Search for the cell housing the specified text and yield its [X, Y] center coordinate. 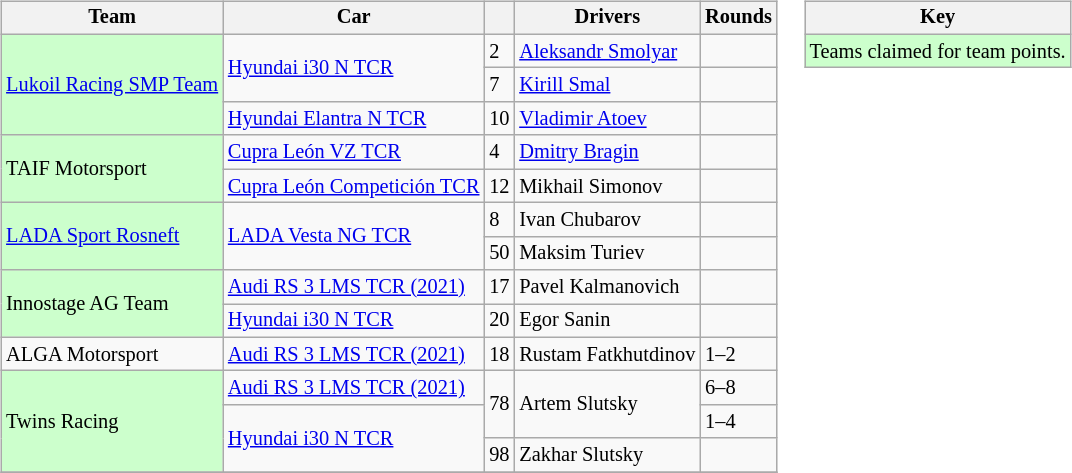
Cupra León VZ TCR [354, 152]
6–8 [738, 388]
Cupra León Competición TCR [354, 186]
Mikhail Simonov [607, 186]
1–2 [738, 354]
8 [499, 220]
18 [499, 354]
Vladimir Atoev [607, 119]
Key [938, 18]
Team [112, 18]
Zakhar Slutsky [607, 455]
Teams claimed for team points. [938, 51]
Lukoil Racing SMP Team [112, 84]
LADA Vesta NG TCR [354, 236]
78 [499, 404]
Hyundai Elantra N TCR [354, 119]
LADA Sport Rosneft [112, 236]
Drivers [607, 18]
ALGA Motorsport [112, 354]
Aleksandr Smolyar [607, 51]
Egor Sanin [607, 321]
20 [499, 321]
17 [499, 287]
Dmitry Bragin [607, 152]
Artem Slutsky [607, 404]
50 [499, 253]
Twins Racing [112, 422]
Rustam Fatkhutdinov [607, 354]
4 [499, 152]
7 [499, 85]
TAIF Motorsport [112, 168]
Maksim Turiev [607, 253]
Innostage AG Team [112, 304]
2 [499, 51]
Car [354, 18]
98 [499, 455]
12 [499, 186]
10 [499, 119]
Rounds [738, 18]
Kirill Smal [607, 85]
1–4 [738, 422]
Ivan Chubarov [607, 220]
Pavel Kalmanovich [607, 287]
